Pinpoint the cell where the given text exists, returning its (X, Y) midpoint coordinate. 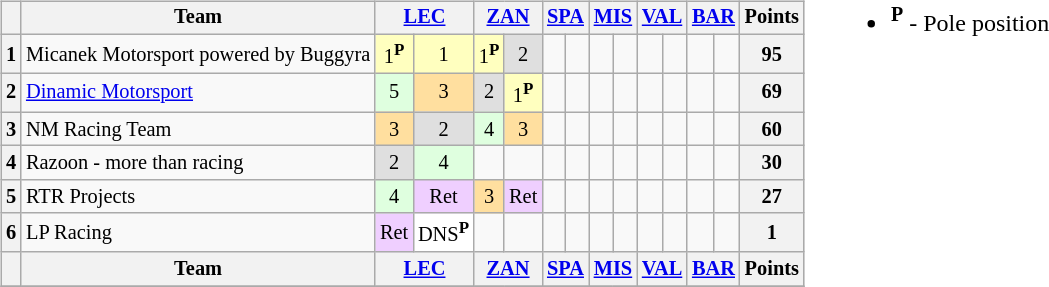
60 (772, 129)
27 (772, 197)
DNSP (444, 232)
RTR Projects (198, 197)
6 (11, 232)
Razoon - more than racing (198, 163)
Dinamic Motorsport (198, 92)
69 (772, 92)
95 (772, 54)
LP Racing (198, 232)
Micanek Motorsport powered by Buggyra (198, 54)
30 (772, 163)
NM Racing Team (198, 129)
